Identify which cell holds the provided text, then report its [X, Y] central coordinate. 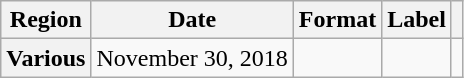
Date [192, 20]
Region [46, 20]
Label [417, 20]
November 30, 2018 [192, 58]
Various [46, 58]
Format [337, 20]
